Detect which cell encompasses the target text, then output its [X, Y] center coordinate. 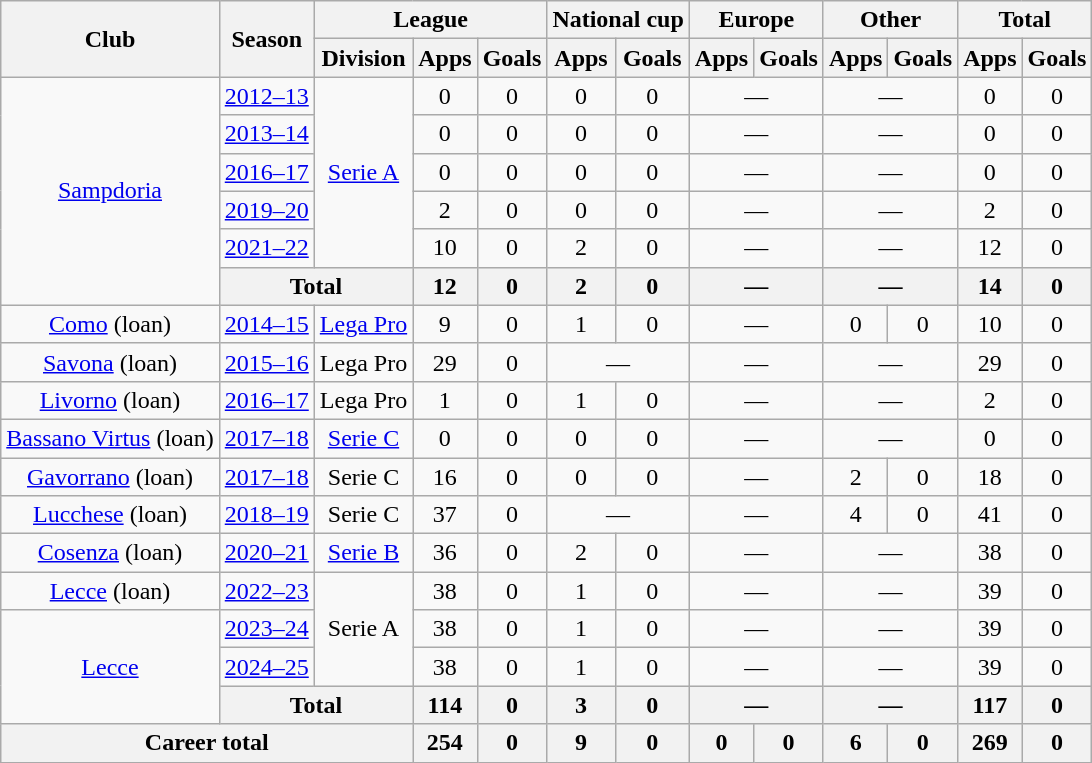
National cup [618, 20]
41 [990, 515]
2012–13 [266, 96]
Cosenza (loan) [110, 553]
Lucchese (loan) [110, 515]
2014–15 [266, 324]
14 [990, 286]
Bassano Virtus (loan) [110, 438]
Sampdoria [110, 191]
2013–14 [266, 134]
2021–22 [266, 248]
18 [990, 477]
2020–21 [266, 553]
2023–24 [266, 629]
254 [445, 743]
6 [855, 743]
Savona (loan) [110, 362]
Lecce (loan) [110, 591]
League [430, 20]
Club [110, 39]
2018–19 [266, 515]
Europe [756, 20]
3 [581, 705]
Season [266, 39]
Serie B [363, 553]
Other [890, 20]
Career total [207, 743]
16 [445, 477]
2022–23 [266, 591]
37 [445, 515]
117 [990, 705]
Como (loan) [110, 324]
2015–16 [266, 362]
114 [445, 705]
Livorno (loan) [110, 400]
4 [855, 515]
36 [445, 553]
2024–25 [266, 667]
Division [363, 58]
269 [990, 743]
2019–20 [266, 210]
Lecce [110, 667]
Gavorrano (loan) [110, 477]
